Locate the cell with the specified text and output its (x, y) center coordinate. 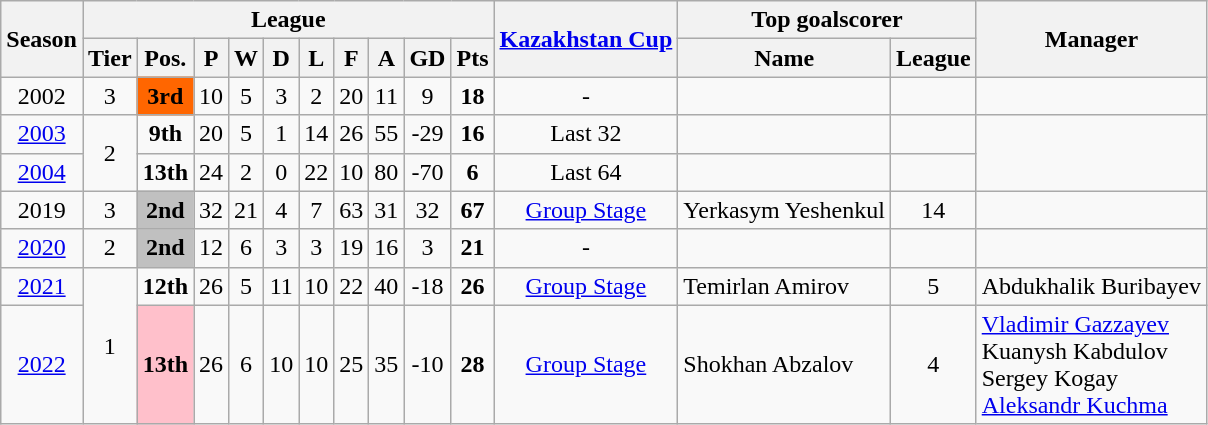
GD (428, 58)
Season (42, 39)
Kazakhstan Cup (586, 39)
2019 (42, 210)
-10 (428, 364)
Temirlan Amirov (784, 286)
2004 (42, 172)
A (386, 58)
9th (165, 134)
-18 (428, 286)
12th (165, 286)
7 (316, 210)
Last 32 (586, 134)
Name (784, 58)
2003 (42, 134)
2020 (42, 248)
L (316, 58)
Pts (472, 58)
D (282, 58)
2022 (42, 364)
35 (386, 364)
80 (386, 172)
-29 (428, 134)
9 (428, 96)
Top goalscorer (827, 20)
P (212, 58)
25 (352, 364)
Shokhan Abzalov (784, 364)
67 (472, 210)
12 (212, 248)
Abdukhalik Buribayev (1091, 286)
Tier (110, 58)
Manager (1091, 39)
19 (352, 248)
2002 (42, 96)
55 (386, 134)
Yerkasym Yeshenkul (784, 210)
-70 (428, 172)
Pos. (165, 58)
28 (472, 364)
F (352, 58)
63 (352, 210)
2021 (42, 286)
Vladimir Gazzayev Kuanysh Kabdulov Sergey Kogay Aleksandr Kuchma (1091, 364)
24 (212, 172)
18 (472, 96)
Last 64 (586, 172)
31 (386, 210)
40 (386, 286)
3rd (165, 96)
W (246, 58)
0 (282, 172)
